Pinpoint the cell where the given text exists, returning its (x, y) midpoint coordinate. 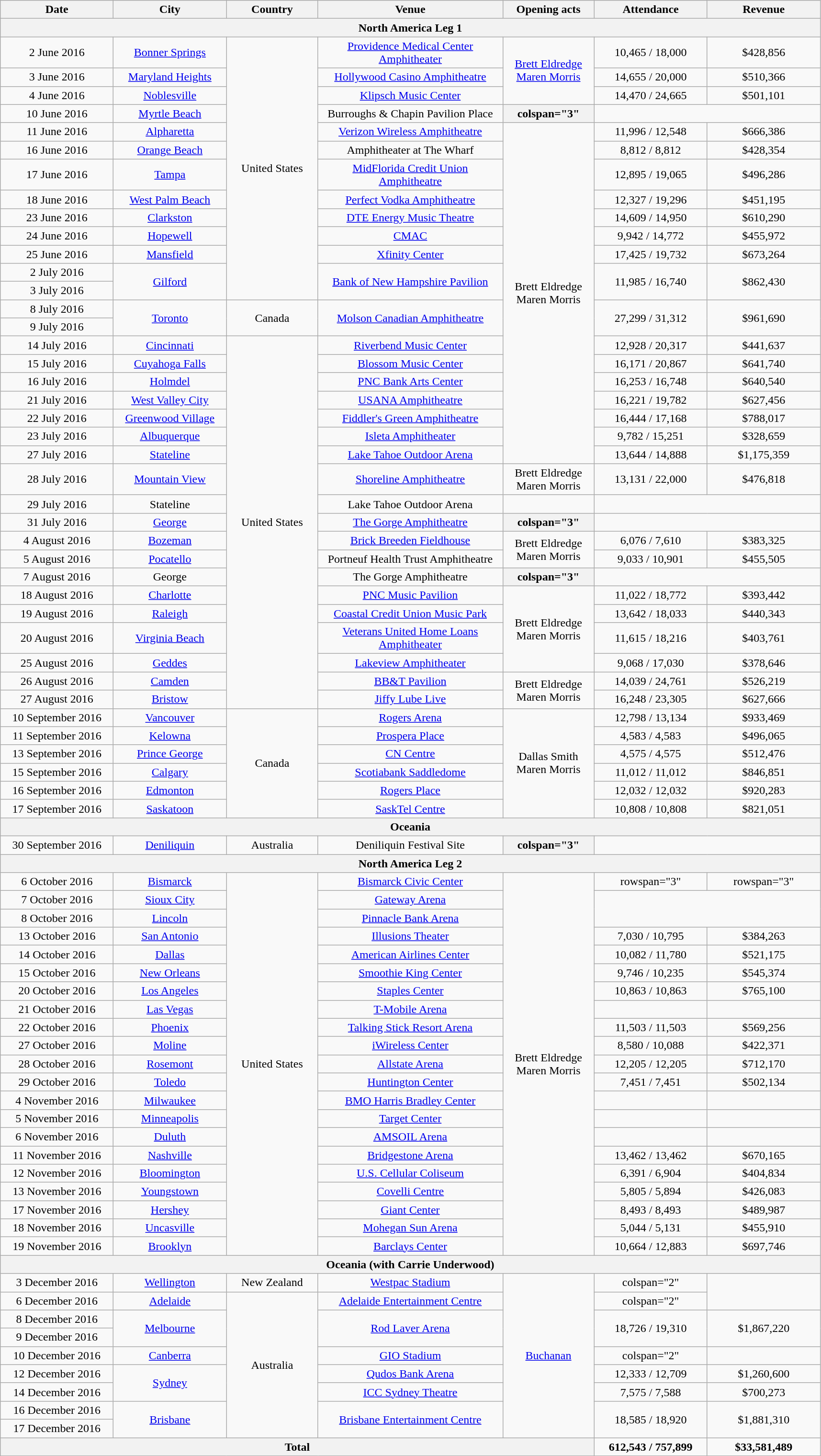
31 July 2016 (57, 522)
Klipsch Music Center (410, 95)
American Airlines Center (410, 955)
Duluth (170, 1137)
Pinnacle Bank Arena (410, 918)
11,985 / 16,740 (651, 282)
$440,343 (764, 614)
Cincinnati (170, 345)
$1,867,220 (764, 1328)
25 June 2016 (57, 254)
12,798 / 13,134 (651, 717)
13,644 / 14,888 (651, 455)
Toledo (170, 1082)
Deniliquin (170, 845)
PNC Music Pavilion (410, 595)
$476,818 (764, 479)
Covelli Centre (410, 1192)
11 September 2016 (57, 736)
Smoothie King Center (410, 973)
Jiffy Lube Live (410, 699)
8,812 / 8,812 (651, 150)
6 October 2016 (57, 882)
Phoenix (170, 1027)
$610,290 (764, 217)
12,327 / 19,296 (651, 199)
Riverbend Music Center (410, 345)
$512,476 (764, 754)
Vancouver (170, 717)
North America Leg 2 (410, 864)
Qudos Bank Arena (410, 1374)
16,171 / 20,867 (651, 364)
Brisbane Entertainment Centre (410, 1419)
5,805 / 5,894 (651, 1192)
30 September 2016 (57, 845)
DTE Energy Music Theatre (410, 217)
$712,170 (764, 1064)
7 October 2016 (57, 900)
12,333 / 12,709 (651, 1374)
Providence Medical Center Amphitheater (410, 53)
West Palm Beach (170, 199)
Hopewell (170, 236)
Prince George (170, 754)
14 December 2016 (57, 1392)
13 October 2016 (57, 936)
4 November 2016 (57, 1100)
Barclays Center (410, 1246)
8 July 2016 (57, 309)
$526,219 (764, 681)
Geddes (170, 663)
10 June 2016 (57, 114)
18 August 2016 (57, 595)
6,076 / 7,610 (651, 540)
Veterans United Home Loans Amphitheater (410, 638)
26 August 2016 (57, 681)
Wellington (170, 1283)
5 November 2016 (57, 1118)
Rogers Place (410, 790)
15 September 2016 (57, 772)
6 November 2016 (57, 1137)
SaskTel Centre (410, 808)
Allstate Arena (410, 1064)
CMAC (410, 236)
Alpharetta (170, 132)
$428,856 (764, 53)
$641,740 (764, 364)
Moline (170, 1046)
ICC Sydney Theatre (410, 1392)
Coastal Credit Union Music Park (410, 614)
Clarkston (170, 217)
Bloomington (170, 1173)
Country (272, 10)
Rod Laver Arena (410, 1328)
28 October 2016 (57, 1064)
Hollywood Casino Amphitheatre (410, 77)
Mohegan Sun Arena (410, 1228)
Target Center (410, 1118)
Pocatello (170, 559)
Bristow (170, 699)
Bismarck (170, 882)
Fiddler's Green Amphitheatre (410, 418)
$697,746 (764, 1246)
Blossom Music Center (410, 364)
29 July 2016 (57, 504)
$627,666 (764, 699)
Attendance (651, 10)
14 July 2016 (57, 345)
8,493 / 8,493 (651, 1210)
15 July 2016 (57, 364)
2 July 2016 (57, 273)
$862,430 (764, 282)
11,996 / 12,548 (651, 132)
10,664 / 12,883 (651, 1246)
16,253 / 16,748 (651, 382)
Milwaukee (170, 1100)
Albuquerque (170, 436)
Orange Beach (170, 150)
7,575 / 7,588 (651, 1392)
$640,540 (764, 382)
$422,371 (764, 1046)
16 June 2016 (57, 150)
$673,264 (764, 254)
18,726 / 19,310 (651, 1328)
Las Vegas (170, 1009)
Charlotte (170, 595)
9,782 / 15,251 (651, 436)
Nashville (170, 1155)
Cuyahoga Falls (170, 364)
12,205 / 12,205 (651, 1064)
10 December 2016 (57, 1355)
$393,442 (764, 595)
Rosemont (170, 1064)
11,615 / 18,216 (651, 638)
18 November 2016 (57, 1228)
27,299 / 31,312 (651, 318)
Adelaide Entertainment Centre (410, 1301)
Mountain View (170, 479)
Greenwood Village (170, 418)
$788,017 (764, 418)
PNC Bank Arts Center (410, 382)
Brick Breeden Fieldhouse (410, 540)
13 November 2016 (57, 1192)
11 November 2016 (57, 1155)
Canberra (170, 1355)
4 August 2016 (57, 540)
$501,101 (764, 95)
Adelaide (170, 1301)
Date (57, 10)
12 November 2016 (57, 1173)
13 September 2016 (57, 754)
21 July 2016 (57, 400)
16 December 2016 (57, 1410)
Total (297, 1447)
$489,987 (764, 1210)
28 July 2016 (57, 479)
Los Angeles (170, 991)
16,444 / 17,168 (651, 418)
San Antonio (170, 936)
Kelowna (170, 736)
23 June 2016 (57, 217)
Myrtle Beach (170, 114)
12 December 2016 (57, 1374)
$821,051 (764, 808)
10 September 2016 (57, 717)
$496,065 (764, 736)
20 August 2016 (57, 638)
16 September 2016 (57, 790)
$1,175,359 (764, 455)
$920,283 (764, 790)
10,082 / 11,780 (651, 955)
Raleigh (170, 614)
23 July 2016 (57, 436)
Illusions Theater (410, 936)
Toronto (170, 318)
6 December 2016 (57, 1301)
$33,581,489 (764, 1447)
13,131 / 22,000 (651, 479)
17 November 2016 (57, 1210)
11 June 2016 (57, 132)
Perfect Vodka Amphitheatre (410, 199)
Noblesville (170, 95)
Mansfield (170, 254)
Talking Stick Resort Arena (410, 1027)
11,022 / 18,772 (651, 595)
Bank of New Hampshire Pavilion (410, 282)
$933,469 (764, 717)
19 November 2016 (57, 1246)
$510,366 (764, 77)
13,642 / 18,033 (651, 614)
$378,646 (764, 663)
$569,256 (764, 1027)
$455,972 (764, 236)
14 October 2016 (57, 955)
Sioux City (170, 900)
Prospera Place (410, 736)
9,746 / 10,235 (651, 973)
Virginia Beach (170, 638)
Deniliquin Festival Site (410, 845)
$496,286 (764, 174)
4,583 / 4,583 (651, 736)
9 July 2016 (57, 327)
Bridgestone Arena (410, 1155)
$383,325 (764, 540)
Brisbane (170, 1419)
Buchanan (549, 1355)
Lincoln (170, 918)
$846,851 (764, 772)
4 June 2016 (57, 95)
Giant Center (410, 1210)
Revenue (764, 10)
USANA Amphitheatre (410, 400)
Minneapolis (170, 1118)
$765,100 (764, 991)
New Orleans (170, 973)
Isleta Amphitheater (410, 436)
22 October 2016 (57, 1027)
City (170, 10)
5 August 2016 (57, 559)
Scotiabank Saddledome (410, 772)
Bonner Springs (170, 53)
13,462 / 13,462 (651, 1155)
12,895 / 19,065 (651, 174)
$428,354 (764, 150)
Huntington Center (410, 1082)
Staples Center (410, 991)
6,391 / 6,904 (651, 1173)
7 August 2016 (57, 577)
CN Centre (410, 754)
11,503 / 11,503 (651, 1027)
8 December 2016 (57, 1319)
9,068 / 17,030 (651, 663)
4,575 / 4,575 (651, 754)
Hershey (170, 1210)
North America Leg 1 (410, 28)
Shoreline Amphitheatre (410, 479)
29 October 2016 (57, 1082)
$451,195 (764, 199)
$627,456 (764, 400)
$666,386 (764, 132)
BMO Harris Bradley Center (410, 1100)
$545,374 (764, 973)
iWireless Center (410, 1046)
Venue (410, 10)
17 December 2016 (57, 1428)
GIO Stadium (410, 1355)
$521,175 (764, 955)
17 September 2016 (57, 808)
9 December 2016 (57, 1337)
Burroughs & Chapin Pavilion Place (410, 114)
Bozeman (170, 540)
15 October 2016 (57, 973)
MidFlorida Credit Union Amphitheatre (410, 174)
Brooklyn (170, 1246)
Maryland Heights (170, 77)
9,033 / 10,901 (651, 559)
$700,273 (764, 1392)
16,221 / 19,782 (651, 400)
Tampa (170, 174)
Melbourne (170, 1328)
22 July 2016 (57, 418)
10,808 / 10,808 (651, 808)
7,030 / 10,795 (651, 936)
$455,505 (764, 559)
$1,881,310 (764, 1419)
21 October 2016 (57, 1009)
Verizon Wireless Amphitheatre (410, 132)
Gilford (170, 282)
14,655 / 20,000 (651, 77)
5,044 / 5,131 (651, 1228)
10,465 / 18,000 (651, 53)
16 July 2016 (57, 382)
Calgary (170, 772)
Gateway Arena (410, 900)
Camden (170, 681)
12,928 / 20,317 (651, 345)
Uncasville (170, 1228)
Sydney (170, 1383)
U.S. Cellular Coliseum (410, 1173)
7,451 / 7,451 (651, 1082)
Holmdel (170, 382)
$426,083 (764, 1192)
Oceania (with Carrie Underwood) (410, 1264)
3 July 2016 (57, 291)
Edmonton (170, 790)
612,543 / 757,899 (651, 1447)
BB&T Pavilion (410, 681)
Saskatoon (170, 808)
3 June 2016 (57, 77)
27 July 2016 (57, 455)
$404,834 (764, 1173)
Bismarck Civic Center (410, 882)
14,609 / 14,950 (651, 217)
$961,690 (764, 318)
Molson Canadian Amphitheatre (410, 318)
$328,659 (764, 436)
$384,263 (764, 936)
$441,637 (764, 345)
11,012 / 11,012 (651, 772)
24 June 2016 (57, 236)
20 October 2016 (57, 991)
Oceania (410, 827)
$670,165 (764, 1155)
West Valley City (170, 400)
Xfinity Center (410, 254)
17,425 / 19,732 (651, 254)
AMSOIL Arena (410, 1137)
New Zealand (272, 1283)
18 June 2016 (57, 199)
$455,910 (764, 1228)
3 December 2016 (57, 1283)
$403,761 (764, 638)
$502,134 (764, 1082)
10,863 / 10,863 (651, 991)
Rogers Arena (410, 717)
14,039 / 24,761 (651, 681)
16,248 / 23,305 (651, 699)
T-Mobile Arena (410, 1009)
Westpac Stadium (410, 1283)
19 August 2016 (57, 614)
Lakeview Amphitheater (410, 663)
Youngstown (170, 1192)
18,585 / 18,920 (651, 1419)
Dallas SmithMaren Morris (549, 763)
27 October 2016 (57, 1046)
9,942 / 14,772 (651, 236)
27 August 2016 (57, 699)
12,032 / 12,032 (651, 790)
8 October 2016 (57, 918)
Opening acts (549, 10)
14,470 / 24,665 (651, 95)
2 June 2016 (57, 53)
17 June 2016 (57, 174)
Portneuf Health Trust Amphitheatre (410, 559)
Dallas (170, 955)
$1,260,600 (764, 1374)
Amphitheater at The Wharf (410, 150)
8,580 / 10,088 (651, 1046)
25 August 2016 (57, 663)
